Locate the cell with the specified text and output its [x, y] center coordinate. 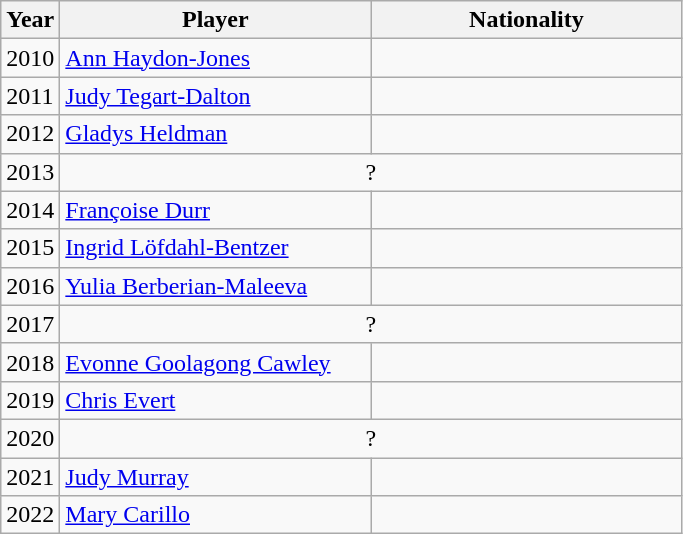
2013 [30, 172]
Evonne Goolagong Cawley [216, 362]
2016 [30, 286]
Year [30, 20]
Françoise Durr [216, 210]
Chris Evert [216, 400]
2018 [30, 362]
Ingrid Löfdahl-Bentzer [216, 248]
Judy Murray [216, 477]
Yulia Berberian-Maleeva [216, 286]
2014 [30, 210]
2015 [30, 248]
Mary Carillo [216, 515]
Ann Haydon-Jones [216, 58]
2010 [30, 58]
2019 [30, 400]
2020 [30, 438]
2021 [30, 477]
2011 [30, 96]
Nationality [526, 20]
Player [216, 20]
Gladys Heldman [216, 134]
Judy Tegart-Dalton [216, 96]
2022 [30, 515]
2017 [30, 324]
2012 [30, 134]
